Provide the (X, Y) coordinate of the cell's center where the given text is located.  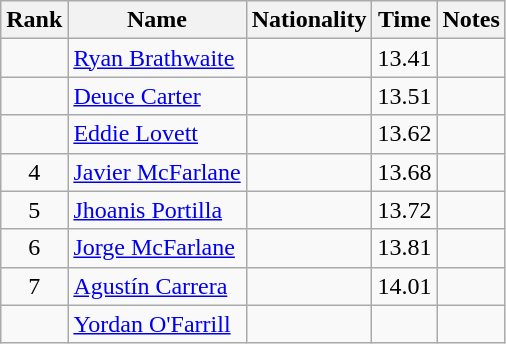
Yordan O'Farrill (157, 324)
Rank (34, 20)
4 (34, 172)
13.62 (404, 134)
13.81 (404, 248)
Javier McFarlane (157, 172)
7 (34, 286)
Name (157, 20)
6 (34, 248)
5 (34, 210)
Eddie Lovett (157, 134)
Nationality (309, 20)
Ryan Brathwaite (157, 58)
Time (404, 20)
Agustín Carrera (157, 286)
14.01 (404, 286)
Jhoanis Portilla (157, 210)
13.41 (404, 58)
Notes (471, 20)
13.51 (404, 96)
13.72 (404, 210)
13.68 (404, 172)
Jorge McFarlane (157, 248)
Deuce Carter (157, 96)
